Output the (x, y) coordinate of the center of the cell containing the given text.  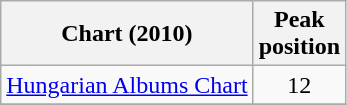
12 (299, 85)
Hungarian Albums Chart (127, 85)
Peakposition (299, 34)
Chart (2010) (127, 34)
